Pinpoint the cell where the given text exists, returning its [X, Y] midpoint coordinate. 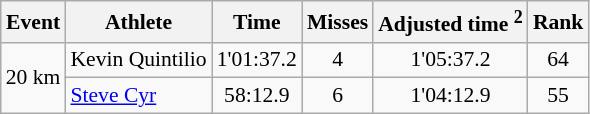
Steve Cyr [138, 96]
6 [338, 96]
Event [34, 22]
Time [257, 22]
Rank [558, 22]
1'01:37.2 [257, 60]
Adjusted time 2 [450, 22]
Athlete [138, 22]
Misses [338, 22]
1'04:12.9 [450, 96]
64 [558, 60]
1'05:37.2 [450, 60]
Kevin Quintilio [138, 60]
4 [338, 60]
20 km [34, 78]
55 [558, 96]
58:12.9 [257, 96]
